Search for the cell housing the specified text and yield its (x, y) center coordinate. 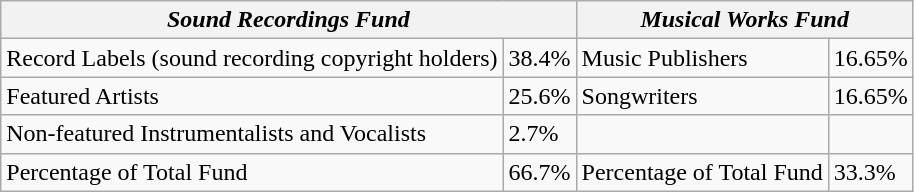
Songwriters (702, 96)
Record Labels (sound recording copyright holders) (252, 58)
Featured Artists (252, 96)
Sound Recordings Fund (288, 20)
2.7% (540, 134)
Music Publishers (702, 58)
Non-featured Instrumentalists and Vocalists (252, 134)
33.3% (870, 172)
66.7% (540, 172)
25.6% (540, 96)
Musical Works Fund (744, 20)
38.4% (540, 58)
